Identify which cell holds the provided text, then report its [X, Y] central coordinate. 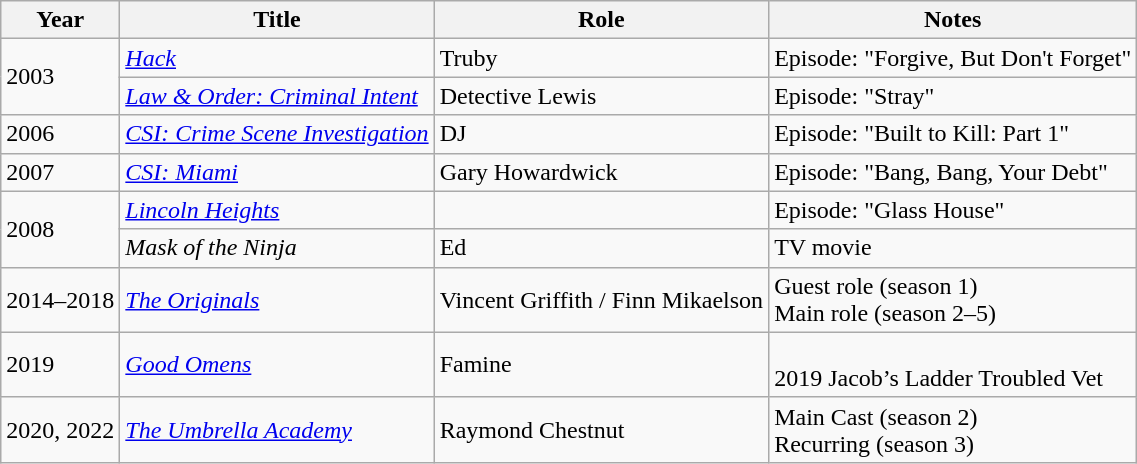
Episode: "Bang, Bang, Your Debt" [953, 172]
2008 [60, 229]
Ed [601, 248]
2003 [60, 77]
DJ [601, 134]
2014–2018 [60, 300]
2007 [60, 172]
TV movie [953, 248]
Famine [601, 364]
Title [277, 20]
Detective Lewis [601, 96]
Episode: "Built to Kill: Part 1" [953, 134]
Lincoln Heights [277, 210]
Mask of the Ninja [277, 248]
Role [601, 20]
Law & Order: Criminal Intent [277, 96]
Notes [953, 20]
Good Omens [277, 364]
The Umbrella Academy [277, 430]
Main Cast (season 2) Recurring (season 3) [953, 430]
2006 [60, 134]
CSI: Miami [277, 172]
Raymond Chestnut [601, 430]
Year [60, 20]
2019 [60, 364]
Episode: "Stray" [953, 96]
Guest role (season 1)Main role (season 2–5) [953, 300]
Truby [601, 58]
The Originals [277, 300]
Gary Howardwick [601, 172]
Hack [277, 58]
Vincent Griffith / Finn Mikaelson [601, 300]
CSI: Crime Scene Investigation [277, 134]
2019 Jacob’s Ladder Troubled Vet [953, 364]
2020, 2022 [60, 430]
Episode: "Forgive, But Don't Forget" [953, 58]
Episode: "Glass House" [953, 210]
